Find where the given text appears and provide that cell's center as [X, Y] coordinate. 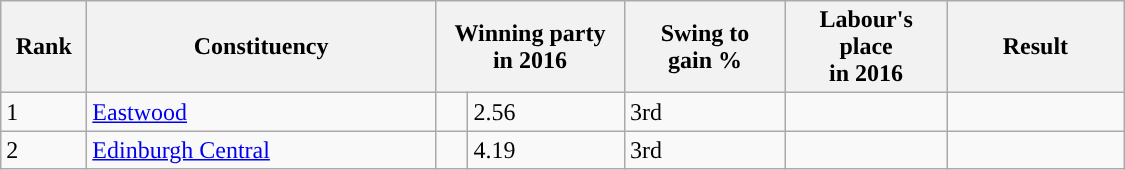
Labour's placein 2016 [866, 47]
4.19 [546, 150]
Edinburgh Central [262, 150]
Result [1036, 47]
Rank [44, 47]
1 [44, 112]
Constituency [262, 47]
Eastwood [262, 112]
2 [44, 150]
Swing togain % [704, 47]
Winning partyin 2016 [530, 47]
2.56 [546, 112]
